Pinpoint the cell where the given text exists, returning its [X, Y] midpoint coordinate. 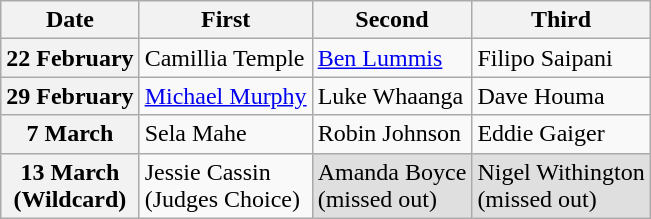
29 February [70, 96]
13 March(Wildcard) [70, 186]
Sela Mahe [226, 134]
First [226, 20]
7 March [70, 134]
22 February [70, 58]
Filipo Saipani [561, 58]
Date [70, 20]
Luke Whaanga [392, 96]
Michael Murphy [226, 96]
Eddie Gaiger [561, 134]
Second [392, 20]
Dave Houma [561, 96]
Third [561, 20]
Jessie Cassin(Judges Choice) [226, 186]
Robin Johnson [392, 134]
Camillia Temple [226, 58]
Nigel Withington(missed out) [561, 186]
Amanda Boyce(missed out) [392, 186]
Ben Lummis [392, 58]
